Find where the given text appears and provide that cell's center as (x, y) coordinate. 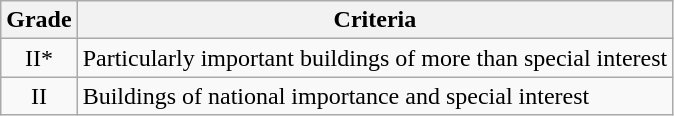
Buildings of national importance and special interest (375, 96)
Grade (39, 20)
Criteria (375, 20)
II (39, 96)
Particularly important buildings of more than special interest (375, 58)
II* (39, 58)
